Return the (x, y) coordinate for the center point of the cell that contains the specified text.  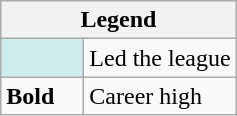
Led the league (160, 58)
Bold (42, 96)
Legend (118, 20)
Career high (160, 96)
